Determine the [X, Y] coordinate at the center of the cell enclosing the given text.  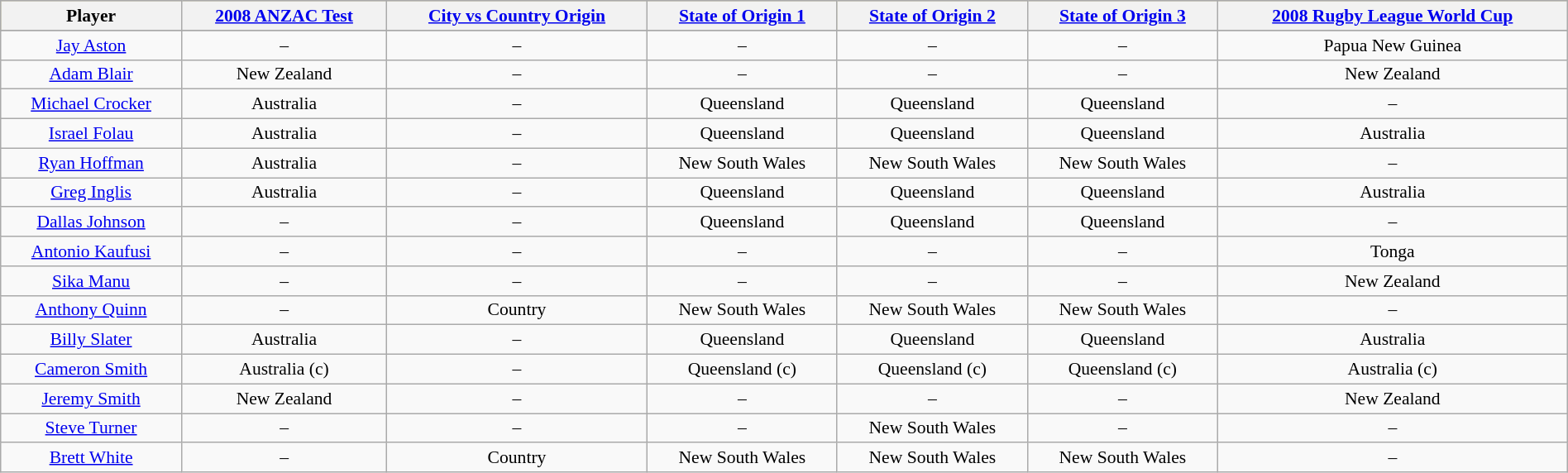
Player [91, 16]
Tonga [1393, 251]
Papua New Guinea [1393, 45]
Jeremy Smith [91, 399]
Steve Turner [91, 428]
Sika Manu [91, 281]
Billy Slater [91, 340]
Adam Blair [91, 74]
Jay Aston [91, 45]
Cameron Smith [91, 370]
Ryan Hoffman [91, 163]
Dallas Johnson [91, 222]
Israel Folau [91, 134]
Antonio Kaufusi [91, 251]
Michael Crocker [91, 104]
2008 Rugby League World Cup [1393, 16]
State of Origin 3 [1122, 16]
Brett White [91, 458]
Greg Inglis [91, 193]
2008 ANZAC Test [284, 16]
Anthony Quinn [91, 310]
State of Origin 1 [742, 16]
State of Origin 2 [932, 16]
City vs Country Origin [518, 16]
